Provide the (X, Y) coordinate of the cell's center where the given text is located.  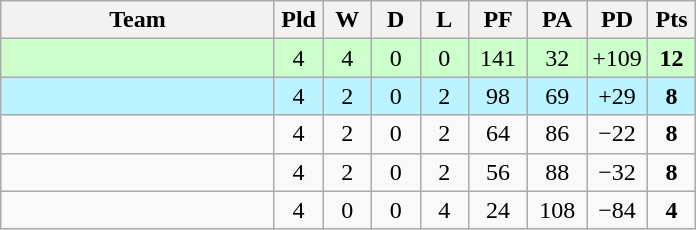
+29 (618, 96)
86 (558, 134)
Pld (298, 20)
−32 (618, 172)
56 (498, 172)
64 (498, 134)
32 (558, 58)
W (348, 20)
88 (558, 172)
+109 (618, 58)
−84 (618, 210)
PD (618, 20)
108 (558, 210)
D (396, 20)
L (444, 20)
69 (558, 96)
Pts (672, 20)
PA (558, 20)
141 (498, 58)
12 (672, 58)
98 (498, 96)
PF (498, 20)
−22 (618, 134)
Team (138, 20)
24 (498, 210)
